Find where the given text appears and provide that cell's center as [X, Y] coordinate. 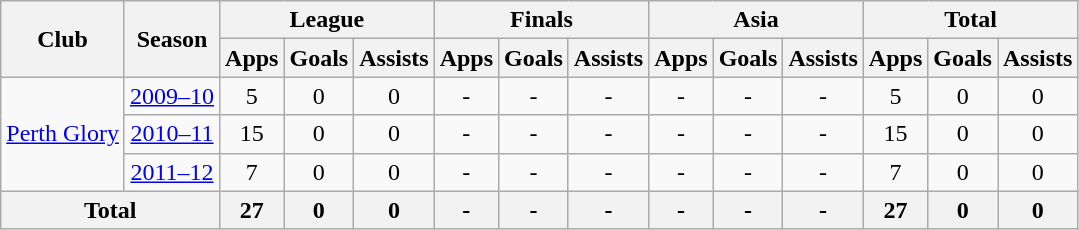
2009–10 [172, 96]
Season [172, 39]
2010–11 [172, 134]
Perth Glory [63, 134]
2011–12 [172, 172]
Asia [756, 20]
League [328, 20]
Club [63, 39]
Finals [542, 20]
